For the text-containing cell, return its midpoint in [x, y] coordinate format. 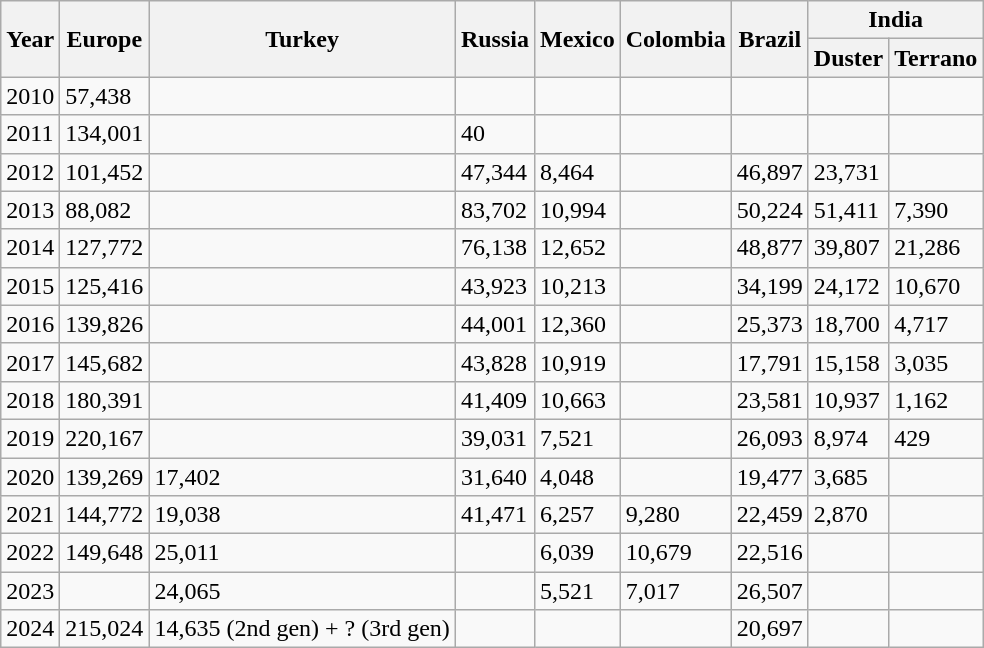
48,877 [770, 248]
Russia [494, 39]
25,373 [770, 324]
19,477 [770, 477]
429 [936, 438]
2020 [30, 477]
22,459 [770, 515]
127,772 [104, 248]
10,663 [577, 400]
134,001 [104, 134]
26,507 [770, 591]
12,360 [577, 324]
10,994 [577, 210]
34,199 [770, 286]
2019 [30, 438]
76,138 [494, 248]
22,516 [770, 553]
40 [494, 134]
3,035 [936, 362]
101,452 [104, 172]
Brazil [770, 39]
Duster [848, 58]
19,038 [302, 515]
9,280 [676, 515]
Turkey [302, 39]
Year [30, 39]
15,158 [848, 362]
83,702 [494, 210]
139,269 [104, 477]
10,937 [848, 400]
24,172 [848, 286]
2014 [30, 248]
2016 [30, 324]
8,974 [848, 438]
8,464 [577, 172]
1,162 [936, 400]
149,648 [104, 553]
144,772 [104, 515]
20,697 [770, 629]
2017 [30, 362]
215,024 [104, 629]
Europe [104, 39]
2022 [30, 553]
6,257 [577, 515]
43,828 [494, 362]
17,402 [302, 477]
2010 [30, 96]
2015 [30, 286]
23,581 [770, 400]
21,286 [936, 248]
88,082 [104, 210]
26,093 [770, 438]
43,923 [494, 286]
2018 [30, 400]
5,521 [577, 591]
7,017 [676, 591]
25,011 [302, 553]
41,409 [494, 400]
125,416 [104, 286]
44,001 [494, 324]
139,826 [104, 324]
2012 [30, 172]
7,521 [577, 438]
2021 [30, 515]
24,065 [302, 591]
2013 [30, 210]
3,685 [848, 477]
145,682 [104, 362]
7,390 [936, 210]
Colombia [676, 39]
220,167 [104, 438]
180,391 [104, 400]
17,791 [770, 362]
12,652 [577, 248]
57,438 [104, 96]
4,717 [936, 324]
14,635 (2nd gen) + ? (3rd gen) [302, 629]
2024 [30, 629]
10,213 [577, 286]
23,731 [848, 172]
41,471 [494, 515]
39,807 [848, 248]
46,897 [770, 172]
51,411 [848, 210]
39,031 [494, 438]
50,224 [770, 210]
10,919 [577, 362]
Terrano [936, 58]
India [896, 20]
10,679 [676, 553]
4,048 [577, 477]
2011 [30, 134]
47,344 [494, 172]
10,670 [936, 286]
Mexico [577, 39]
6,039 [577, 553]
18,700 [848, 324]
31,640 [494, 477]
2,870 [848, 515]
2023 [30, 591]
